Return the [X, Y] coordinate for the center point of the cell that contains the specified text.  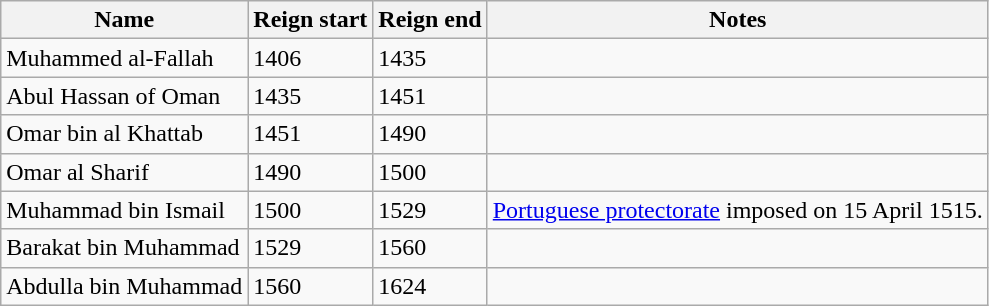
Omar bin al Khattab [124, 134]
Muhammed al-Fallah [124, 58]
1406 [310, 58]
Name [124, 20]
Abul Hassan of Oman [124, 96]
Barakat bin Muhammad [124, 248]
Notes [738, 20]
Reign start [310, 20]
Portuguese protectorate imposed on 15 April 1515. [738, 210]
Abdulla bin Muhammad [124, 286]
Omar al Sharif [124, 172]
1624 [430, 286]
Reign end [430, 20]
Muhammad bin Ismail [124, 210]
